Provide the (X, Y) coordinate of the cell's center where the given text is located.  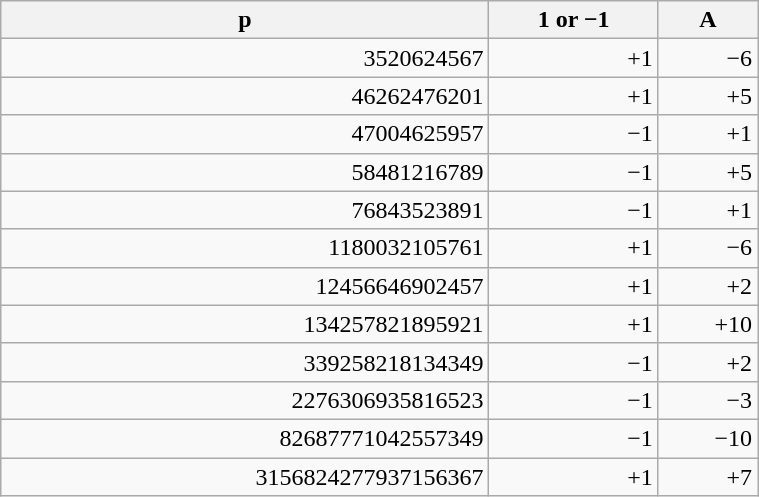
76843523891 (245, 210)
p (245, 20)
339258218134349 (245, 362)
A (708, 20)
82687771042557349 (245, 438)
+7 (708, 477)
46262476201 (245, 96)
−10 (708, 438)
58481216789 (245, 172)
1180032105761 (245, 248)
+10 (708, 324)
47004625957 (245, 134)
3156824277937156367 (245, 477)
3520624567 (245, 58)
12456646902457 (245, 286)
1 or −1 (574, 20)
2276306935816523 (245, 400)
−3 (708, 400)
134257821895921 (245, 324)
